Search for the cell housing the specified text and yield its [x, y] center coordinate. 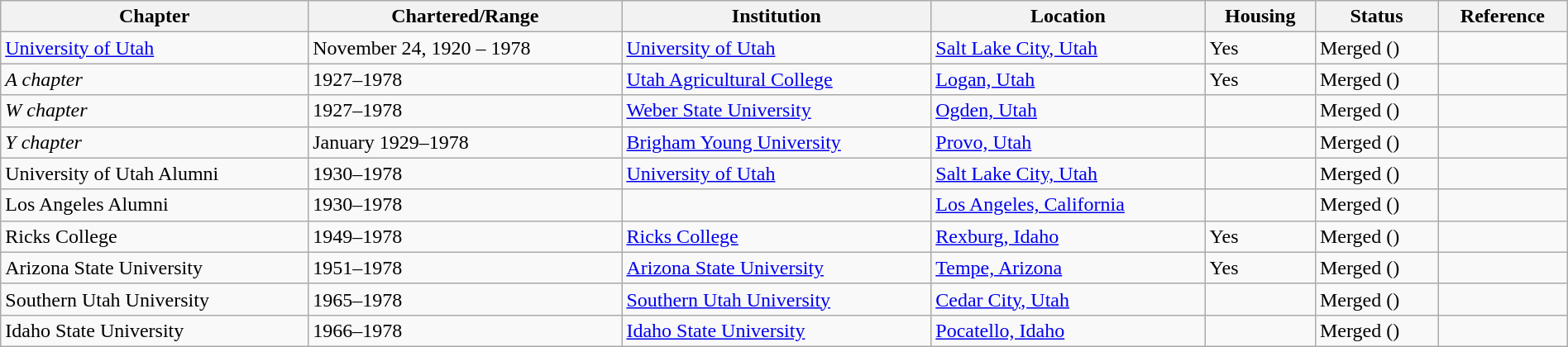
1966–1978 [465, 330]
Cedar City, Utah [1068, 299]
Status [1376, 17]
Provo, Utah [1068, 142]
Y chapter [155, 142]
Rexburg, Idaho [1068, 236]
Reference [1503, 17]
Los Angeles, California [1068, 205]
W chapter [155, 111]
Location [1068, 17]
1951–1978 [465, 268]
January 1929–1978 [465, 142]
Utah Agricultural College [777, 79]
Los Angeles Alumni [155, 205]
Pocatello, Idaho [1068, 330]
Tempe, Arizona [1068, 268]
University of Utah Alumni [155, 173]
Institution [777, 17]
1949–1978 [465, 236]
Housing [1260, 17]
Ogden, Utah [1068, 111]
Chapter [155, 17]
Brigham Young University [777, 142]
A chapter [155, 79]
Chartered/Range [465, 17]
November 24, 1920 – 1978 [465, 48]
1965–1978 [465, 299]
Weber State University [777, 111]
Logan, Utah [1068, 79]
